Output the (x, y) coordinate of the center of the cell containing the given text.  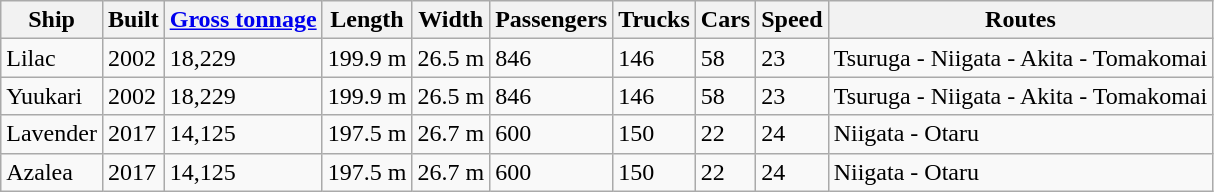
Gross tonnage (243, 20)
Passengers (552, 20)
Lilac (52, 58)
Azalea (52, 172)
Ship (52, 20)
Lavender (52, 134)
Built (133, 20)
Width (451, 20)
Length (367, 20)
Trucks (654, 20)
Speed (792, 20)
Routes (1020, 20)
Yuukari (52, 96)
Cars (725, 20)
